Detect which cell encompasses the target text, then output its (x, y) center coordinate. 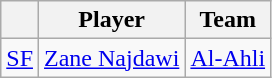
SF (20, 58)
Player (112, 20)
Zane Najdawi (112, 58)
Al-Ahli (228, 58)
Team (228, 20)
